Return the [x, y] coordinate for the center point of the cell that contains the specified text.  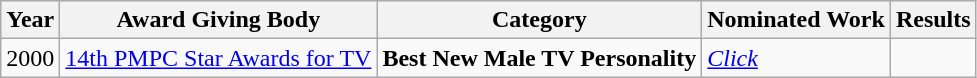
Award Giving Body [218, 20]
2000 [30, 58]
Category [540, 20]
Results [933, 20]
14th PMPC Star Awards for TV [218, 58]
Year [30, 20]
Best New Male TV Personality [540, 58]
Click [796, 58]
Nominated Work [796, 20]
